Identify which cell holds the provided text, then report its [X, Y] central coordinate. 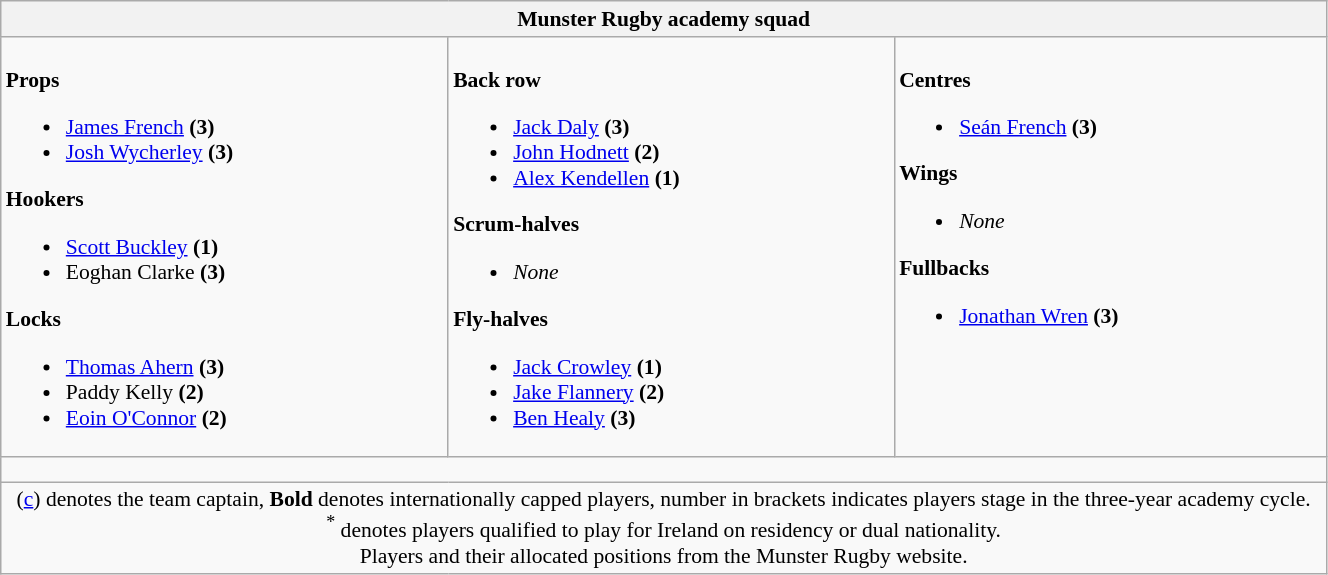
Back row Jack Daly (3) John Hodnett (2) Alex Kendellen (1)Scrum-halvesNoneFly-halves Jack Crowley (1) Jake Flannery (2) Ben Healy (3) [671, 247]
Props James French (3) Josh Wycherley (3)Hookers Scott Buckley (1) Eoghan Clarke (3)Locks Thomas Ahern (3) Paddy Kelly (2) Eoin O'Connor (2) [224, 247]
Centres Seán French (3)WingsNoneFullbacks Jonathan Wren (3) [1110, 247]
Munster Rugby academy squad [664, 19]
